From the cell containing the given text, extract its center point as [X, Y] coordinate. 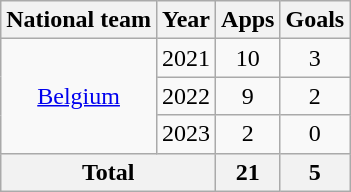
2022 [186, 96]
2021 [186, 58]
Apps [248, 20]
Year [186, 20]
Total [108, 172]
21 [248, 172]
2023 [186, 134]
9 [248, 96]
10 [248, 58]
5 [315, 172]
3 [315, 58]
National team [79, 20]
Belgium [79, 96]
0 [315, 134]
Goals [315, 20]
